Output the [x, y] coordinate of the center of the cell containing the given text.  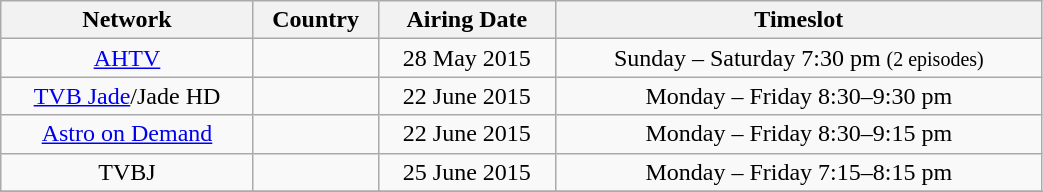
AHTV [127, 58]
28 May 2015 [467, 58]
TVB Jade/Jade HD [127, 96]
Timeslot [799, 20]
Monday – Friday 7:15–8:15 pm [799, 172]
Sunday – Saturday 7:30 pm (2 episodes) [799, 58]
Monday – Friday 8:30–9:15 pm [799, 134]
Airing Date [467, 20]
Monday – Friday 8:30–9:30 pm [799, 96]
Network [127, 20]
TVBJ [127, 172]
Astro on Demand [127, 134]
Country [316, 20]
25 June 2015 [467, 172]
